Detect which cell encompasses the target text, then output its [X, Y] center coordinate. 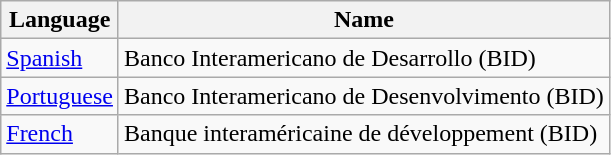
Name [364, 20]
Spanish [60, 58]
Portuguese [60, 96]
Banco Interamericano de Desarrollo (BID) [364, 58]
Language [60, 20]
French [60, 134]
Banco Interamericano de Desenvolvimento (BID) [364, 96]
Banque interaméricaine de développement (BID) [364, 134]
